Return the (X, Y) coordinate for the center point of the cell that contains the specified text.  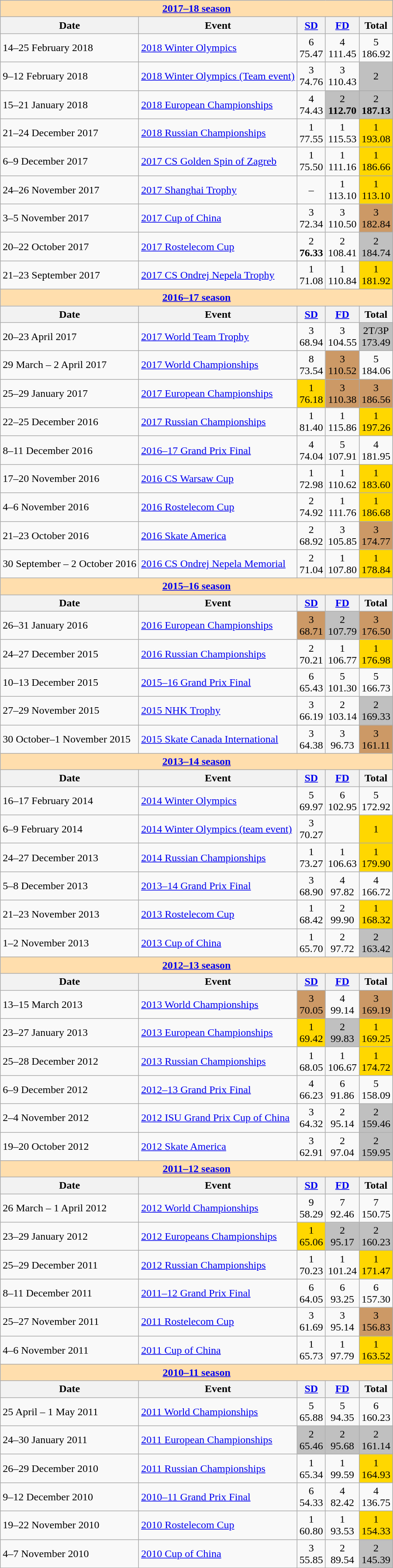
2015–16 Grand Prix Final (218, 682)
1 178.84 (376, 564)
20–23 April 2017 (70, 337)
2 103.14 (342, 711)
4 97.82 (342, 886)
4 99.14 (342, 1004)
2016 Russian Championships (218, 654)
27–29 November 2015 (70, 711)
2012 ISU Grand Prix Cup of China (218, 1118)
6–9 December 2017 (70, 162)
2017 Russian Championships (218, 422)
1 106.67 (342, 1061)
3 156.83 (376, 1322)
2015–16 season (196, 586)
3 68.71 (311, 625)
5 158.09 (376, 1090)
3 62.91 (311, 1146)
29 March – 2 April 2017 (70, 365)
4–7 November 2010 (70, 1553)
1 68.05 (311, 1061)
2017 CS Ondrej Nepela Trophy (218, 275)
2 (376, 76)
2010–11 Grand Prix Final (218, 1496)
6 157.30 (376, 1293)
4 74.04 (311, 450)
2 161.14 (376, 1440)
2 65.46 (311, 1440)
1 186.68 (376, 507)
2 107.79 (342, 625)
2013 Rostelecom Cup (218, 914)
1 70.23 (311, 1265)
4 74.43 (311, 105)
21–24 December 2017 (70, 133)
3 186.56 (376, 394)
2014 Winter Olympics (218, 801)
2 89.54 (342, 1553)
3 95.14 (342, 1322)
2015 NHK Trophy (218, 711)
2 68.92 (311, 535)
1 73.27 (311, 857)
2017 CS Golden Spin of Zagreb (218, 162)
24–27 December 2015 (70, 654)
2 71.04 (311, 564)
2018 Winter Olympics (218, 48)
2017 Rostelecom Cup (218, 246)
1 106.63 (342, 857)
3 64.38 (311, 739)
3 68.90 (311, 886)
2T/3P 173.49 (376, 337)
20–22 October 2017 (70, 246)
5 101.30 (342, 682)
25–28 December 2012 (70, 1061)
6 75.47 (311, 48)
5 107.91 (342, 450)
3 110.50 (342, 218)
2 160.23 (376, 1236)
2017 Cup of China (218, 218)
10–13 December 2015 (70, 682)
1 76.18 (311, 394)
1 99.59 (342, 1468)
1 101.24 (342, 1265)
9–12 February 2018 (70, 76)
2 95.68 (342, 1440)
9 58.29 (311, 1208)
25–29 January 2017 (70, 394)
1 115.53 (342, 133)
3 72.34 (311, 218)
5 94.35 (342, 1412)
2011 World Championships (218, 1412)
6–9 February 2014 (70, 829)
5 65.88 (311, 1412)
1 179.90 (376, 857)
2018 Russian Championships (218, 133)
21–23 September 2017 (70, 275)
2013 Cup of China (218, 943)
9–12 December 2010 (70, 1496)
2017–18 season (196, 9)
1 106.77 (342, 654)
2 163.42 (376, 943)
1–2 November 2013 (70, 943)
2014 Winter Olympics (team event) (218, 829)
2012 World Championships (218, 1208)
1 197.26 (376, 422)
2011 European Championships (218, 1440)
3 55.85 (311, 1553)
1 65.34 (311, 1468)
30 October–1 November 2015 (70, 739)
24–27 December 2013 (70, 857)
2 187.13 (376, 105)
3 182.84 (376, 218)
2 97.72 (342, 943)
2013 European Championships (218, 1033)
1 107.80 (342, 564)
25–27 November 2011 (70, 1322)
2 99.83 (342, 1033)
26–29 December 2010 (70, 1468)
2011–12 season (196, 1169)
2012 Russian Championships (218, 1265)
25–29 December 2011 (70, 1265)
13–15 March 2013 (70, 1004)
7 150.75 (376, 1208)
6 65.43 (311, 682)
3 161.11 (376, 739)
1 176.98 (376, 654)
3 169.19 (376, 1004)
2016–17 Grand Prix Final (218, 450)
23–27 January 2013 (70, 1033)
1 93.53 (342, 1525)
2016 European Championships (218, 625)
2014 Russian Championships (218, 857)
1 183.60 (376, 478)
2010 Rostelecom Cup (218, 1525)
3 70.27 (311, 829)
1 65.70 (311, 943)
15–21 January 2018 (70, 105)
26 March – 1 April 2012 (70, 1208)
2 95.14 (342, 1118)
3 74.76 (311, 76)
2012–13 season (196, 965)
1 65.06 (311, 1236)
2011 Rostelecom Cup (218, 1322)
4–6 November 2016 (70, 507)
1 115.86 (342, 422)
2 97.04 (342, 1146)
22–25 December 2016 (70, 422)
1 111.76 (342, 507)
2017 European Championships (218, 394)
4 66.23 (311, 1090)
3 110.38 (342, 394)
2 95.17 (342, 1236)
2016–17 season (196, 297)
2 145.39 (376, 1553)
5 69.97 (311, 801)
3 66.19 (311, 711)
5 186.92 (376, 48)
1 174.72 (376, 1061)
3 61.69 (311, 1322)
2012 Europeans Championships (218, 1236)
1 171.47 (376, 1265)
4 111.45 (342, 48)
5 166.73 (376, 682)
1 168.32 (376, 914)
2–4 November 2012 (70, 1118)
2016 Skate America (218, 535)
2018 European Championships (218, 105)
1 71.08 (311, 275)
2011 Russian Championships (218, 1468)
6 93.25 (342, 1293)
6 102.95 (342, 801)
1 193.08 (376, 133)
2016 CS Ondrej Nepela Memorial (218, 564)
8–11 December 2016 (70, 450)
2 76.33 (311, 246)
16–17 February 2014 (70, 801)
2 184.74 (376, 246)
2 70.21 (311, 654)
8 73.54 (311, 365)
8–11 December 2011 (70, 1293)
2012–13 Grand Prix Final (218, 1090)
2017 World Championships (218, 365)
3 110.52 (342, 365)
2 99.90 (342, 914)
1 110.84 (342, 275)
14–25 February 2018 (70, 48)
3 64.32 (311, 1118)
2015 Skate Canada International (218, 739)
2013–14 Grand Prix Final (218, 886)
6–9 December 2012 (70, 1090)
3 70.05 (311, 1004)
2011 Cup of China (218, 1350)
3 174.77 (376, 535)
4 136.75 (376, 1496)
1 181.92 (376, 275)
3 68.94 (311, 337)
1 60.80 (311, 1525)
3 96.73 (342, 739)
2017 Shanghai Trophy (218, 189)
2013 Russian Championships (218, 1061)
3 110.43 (342, 76)
1 154.33 (376, 1525)
3 176.50 (376, 625)
1 163.52 (376, 1350)
2 74.92 (311, 507)
2012 Skate America (218, 1146)
1 81.40 (311, 422)
23–29 January 2012 (70, 1236)
2013–14 season (196, 762)
17–20 November 2016 (70, 478)
3 104.55 (342, 337)
2016 CS Warsaw Cup (218, 478)
2013 World Championships (218, 1004)
1 186.66 (376, 162)
2 169.33 (376, 711)
2018 Winter Olympics (Team event) (218, 76)
1 75.50 (311, 162)
1 169.25 (376, 1033)
1 77.55 (311, 133)
5 172.92 (376, 801)
6 54.33 (311, 1496)
2 112.70 (342, 105)
19–22 November 2010 (70, 1525)
2 108.41 (342, 246)
4 82.42 (342, 1496)
5–8 December 2013 (70, 886)
26–31 January 2016 (70, 625)
1 69.42 (311, 1033)
24–30 January 2011 (70, 1440)
– (311, 189)
2 159.95 (376, 1146)
6 91.86 (342, 1090)
1 65.73 (311, 1350)
1 68.42 (311, 914)
6 64.05 (311, 1293)
1 110.62 (342, 478)
1 97.79 (342, 1350)
2010–11 season (196, 1372)
2 159.46 (376, 1118)
4 166.72 (376, 886)
1 164.93 (376, 1468)
3–5 November 2017 (70, 218)
24–26 November 2017 (70, 189)
21–23 October 2016 (70, 535)
7 92.46 (342, 1208)
21–23 November 2013 (70, 914)
5 184.06 (376, 365)
2017 World Team Trophy (218, 337)
2016 Rostelecom Cup (218, 507)
1 (376, 829)
4 181.95 (376, 450)
2010 Cup of China (218, 1553)
30 September – 2 October 2016 (70, 564)
3 105.85 (342, 535)
1 72.98 (311, 478)
25 April – 1 May 2011 (70, 1412)
2011–12 Grand Prix Final (218, 1293)
6 160.23 (376, 1412)
1 111.16 (342, 162)
4–6 November 2011 (70, 1350)
19–20 October 2012 (70, 1146)
